Scan for the cell matching the given text and deliver its (x, y) coordinate at center. 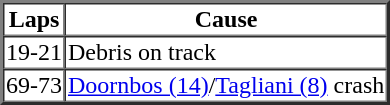
Cause (226, 20)
Debris on track (226, 52)
69-73 (34, 86)
Laps (34, 20)
19-21 (34, 52)
Doornbos (14)/Tagliani (8) crash (226, 86)
